For the text-containing cell, return its midpoint in [X, Y] coordinate format. 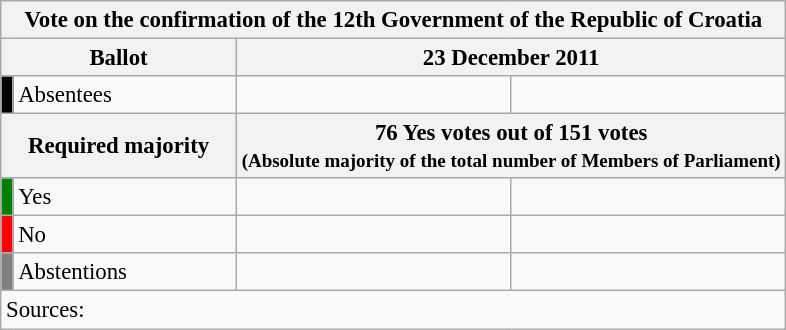
No [125, 235]
Abstentions [125, 273]
Absentees [125, 95]
76 Yes votes out of 151 votes(Absolute majority of the total number of Members of Parliament) [511, 146]
23 December 2011 [511, 58]
Required majority [119, 146]
Yes [125, 197]
Sources: [394, 310]
Ballot [119, 58]
Vote on the confirmation of the 12th Government of the Republic of Croatia [394, 20]
